For the text-containing cell, return its midpoint in (x, y) coordinate format. 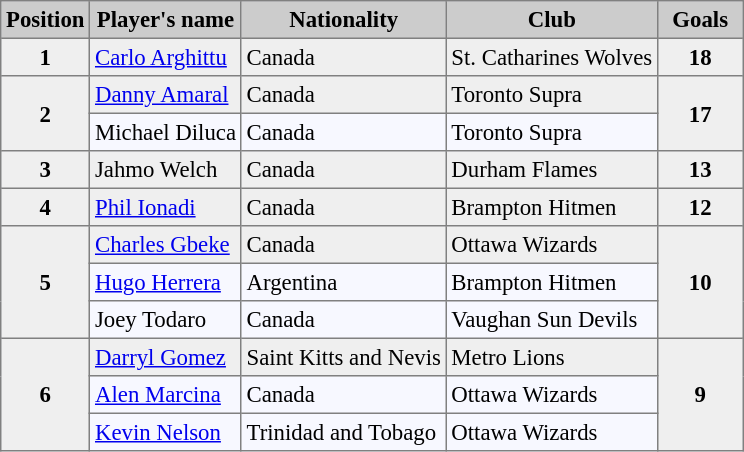
Club (552, 20)
Joey Todaro (166, 320)
5 (46, 282)
Nationality (344, 20)
Metro Lions (552, 357)
10 (700, 282)
3 (46, 170)
Saint Kitts and Nevis (344, 357)
Kevin Nelson (166, 432)
Carlo Arghittu (166, 57)
Phil Ionadi (166, 207)
Durham Flames (552, 170)
18 (700, 57)
Darryl Gomez (166, 357)
Argentina (344, 282)
Charles Gbeke (166, 245)
1 (46, 57)
9 (700, 394)
Trinidad and Tobago (344, 432)
4 (46, 207)
Jahmo Welch (166, 170)
6 (46, 394)
17 (700, 114)
Vaughan Sun Devils (552, 320)
Hugo Herrera (166, 282)
St. Catharines Wolves (552, 57)
Player's name (166, 20)
13 (700, 170)
Position (46, 20)
Alen Marcina (166, 395)
Michael Diluca (166, 132)
12 (700, 207)
Goals (700, 20)
Danny Amaral (166, 95)
2 (46, 114)
